Provide the (x, y) coordinate of the cell's center where the given text is located.  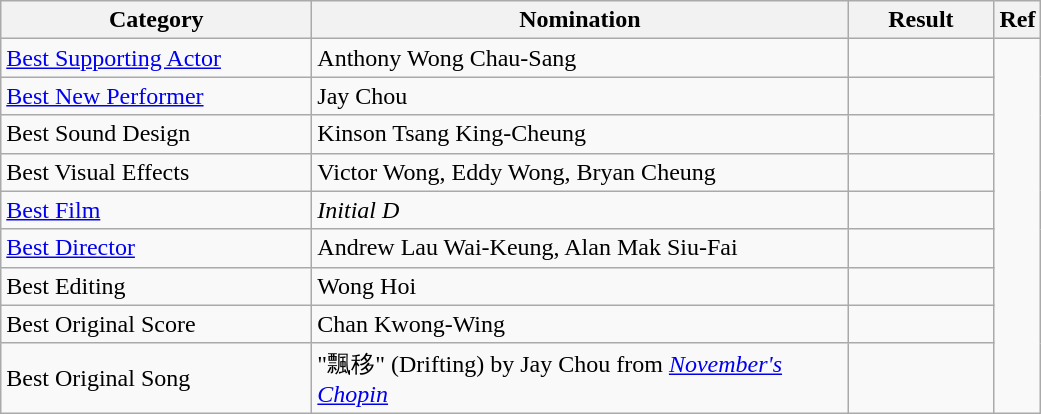
Best Original Score (156, 324)
Victor Wong, Eddy Wong, Bryan Cheung (580, 172)
Best Editing (156, 286)
Best Director (156, 248)
Kinson Tsang King-Cheung (580, 134)
Andrew Lau Wai-Keung, Alan Mak Siu-Fai (580, 248)
Anthony Wong Chau-Sang (580, 58)
Best Sound Design (156, 134)
Category (156, 20)
Nomination (580, 20)
Best Original Song (156, 378)
Best Supporting Actor (156, 58)
Best Visual Effects (156, 172)
Result (921, 20)
Wong Hoi (580, 286)
Initial D (580, 210)
Chan Kwong-Wing (580, 324)
Jay Chou (580, 96)
Best Film (156, 210)
Ref (1018, 20)
Best New Performer (156, 96)
"飄移" (Drifting) by Jay Chou from November's Chopin (580, 378)
